Scan for the cell matching the given text and deliver its [x, y] coordinate at center. 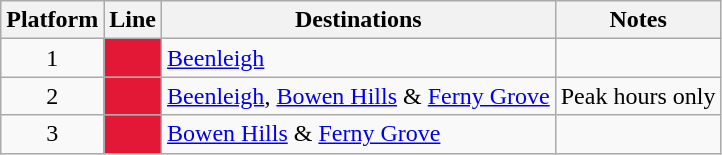
Notes [638, 20]
Beenleigh, Bowen Hills & Ferny Grove [359, 96]
Beenleigh [359, 58]
Line [133, 20]
Destinations [359, 20]
1 [52, 58]
Platform [52, 20]
2 [52, 96]
Bowen Hills & Ferny Grove [359, 134]
Peak hours only [638, 96]
3 [52, 134]
